Identify which cell holds the provided text, then report its [X, Y] central coordinate. 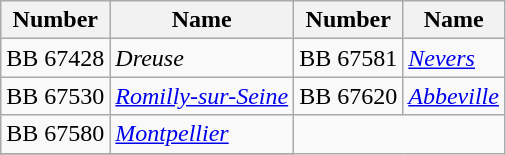
BB 67620 [348, 96]
Abbeville [454, 96]
Dreuse [202, 58]
BB 67580 [56, 134]
BB 67581 [348, 58]
Montpellier [202, 134]
BB 67530 [56, 96]
Romilly-sur-Seine [202, 96]
BB 67428 [56, 58]
Nevers [454, 58]
